Detect which cell encompasses the target text, then output its [x, y] center coordinate. 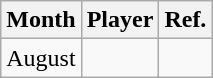
Player [120, 20]
August [41, 58]
Ref. [186, 20]
Month [41, 20]
